Return (X, Y) of the center of cell containing provided text 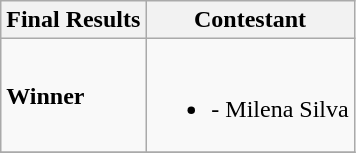
- Milena Silva (250, 96)
Contestant (250, 20)
Final Results (74, 20)
Winner (74, 96)
